Extract the (x, y) coordinate from the center of the cell holding the provided text.  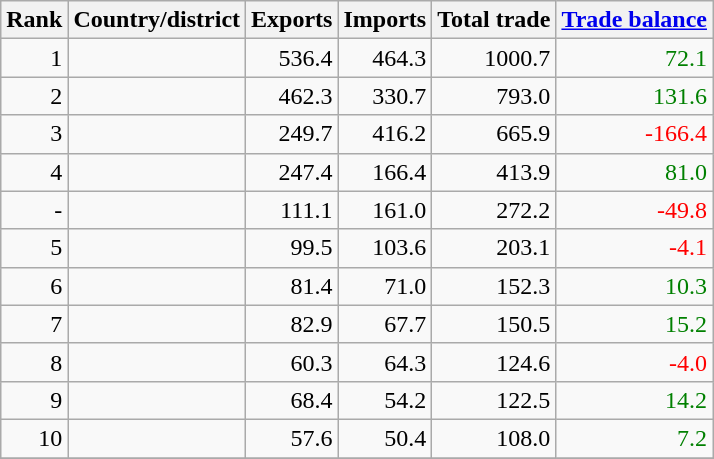
Trade balance (634, 20)
247.4 (292, 172)
99.5 (292, 248)
57.6 (292, 438)
150.5 (494, 324)
464.3 (385, 58)
1000.7 (494, 58)
82.9 (292, 324)
15.2 (634, 324)
14.2 (634, 400)
1 (34, 58)
2 (34, 96)
111.1 (292, 210)
108.0 (494, 438)
50.4 (385, 438)
122.5 (494, 400)
81.4 (292, 286)
665.9 (494, 134)
Exports (292, 20)
-49.8 (634, 210)
9 (34, 400)
272.2 (494, 210)
413.9 (494, 172)
Country/district (157, 20)
462.3 (292, 96)
4 (34, 172)
124.6 (494, 362)
5 (34, 248)
Rank (34, 20)
-4.0 (634, 362)
- (34, 210)
3 (34, 134)
161.0 (385, 210)
-166.4 (634, 134)
7.2 (634, 438)
416.2 (385, 134)
10.3 (634, 286)
330.7 (385, 96)
67.7 (385, 324)
203.1 (494, 248)
68.4 (292, 400)
Total trade (494, 20)
64.3 (385, 362)
152.3 (494, 286)
8 (34, 362)
166.4 (385, 172)
536.4 (292, 58)
54.2 (385, 400)
793.0 (494, 96)
6 (34, 286)
60.3 (292, 362)
81.0 (634, 172)
249.7 (292, 134)
7 (34, 324)
-4.1 (634, 248)
Imports (385, 20)
72.1 (634, 58)
103.6 (385, 248)
71.0 (385, 286)
10 (34, 438)
131.6 (634, 96)
